For the text-containing cell, return its midpoint in [X, Y] coordinate format. 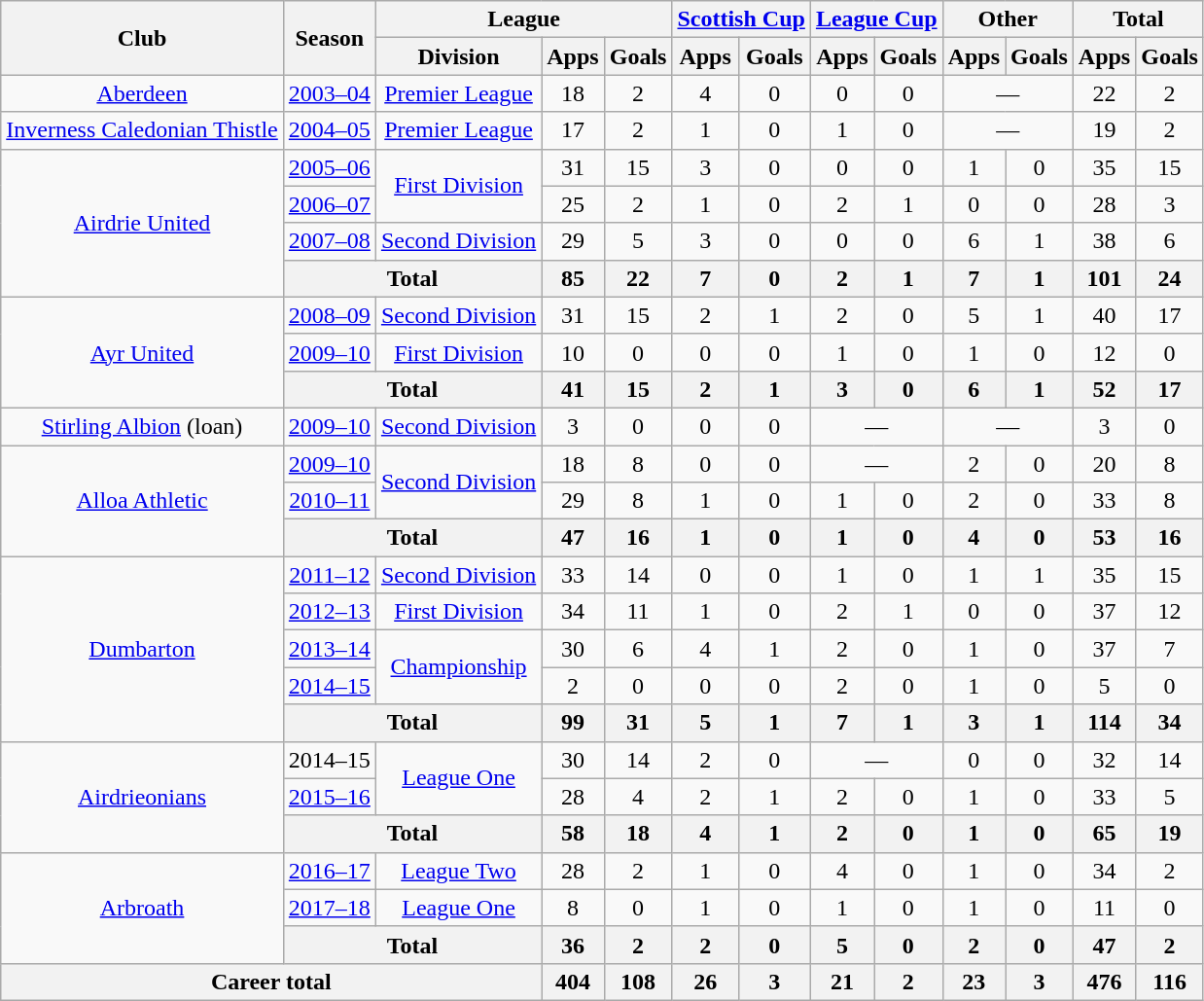
58 [573, 834]
101 [1104, 278]
2005–06 [329, 167]
League [523, 19]
25 [573, 204]
2006–07 [329, 204]
2003–04 [329, 93]
Other [1008, 19]
108 [638, 982]
Ayr United [142, 352]
24 [1170, 278]
Division [458, 56]
Alloa Athletic [142, 501]
2010–11 [329, 501]
65 [1104, 834]
Career total [271, 982]
2008–09 [329, 315]
2007–08 [329, 241]
32 [1104, 760]
Aberdeen [142, 93]
52 [1104, 389]
40 [1104, 315]
2016–17 [329, 871]
2011–12 [329, 575]
114 [1104, 723]
36 [573, 945]
Airdrie United [142, 223]
Club [142, 38]
53 [1104, 538]
Championship [458, 667]
2015–16 [329, 797]
Scottish Cup [741, 19]
League Two [458, 871]
20 [1104, 464]
Arbroath [142, 908]
99 [573, 723]
2004–05 [329, 130]
21 [842, 982]
League Cup [876, 19]
Airdrieonians [142, 797]
38 [1104, 241]
Inverness Caledonian Thistle [142, 130]
Dumbarton [142, 649]
85 [573, 278]
2012–13 [329, 612]
26 [705, 982]
404 [573, 982]
23 [974, 982]
476 [1104, 982]
Stirling Albion (loan) [142, 426]
10 [573, 352]
41 [573, 389]
Season [329, 38]
116 [1170, 982]
2017–18 [329, 908]
2013–14 [329, 649]
